Scan for the cell matching the given text and deliver its (X, Y) coordinate at center. 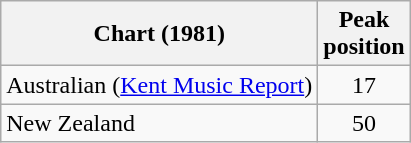
New Zealand (160, 123)
Peakposition (364, 34)
50 (364, 123)
17 (364, 85)
Australian (Kent Music Report) (160, 85)
Chart (1981) (160, 34)
